Determine the [x, y] coordinate at the center of the cell enclosing the given text.  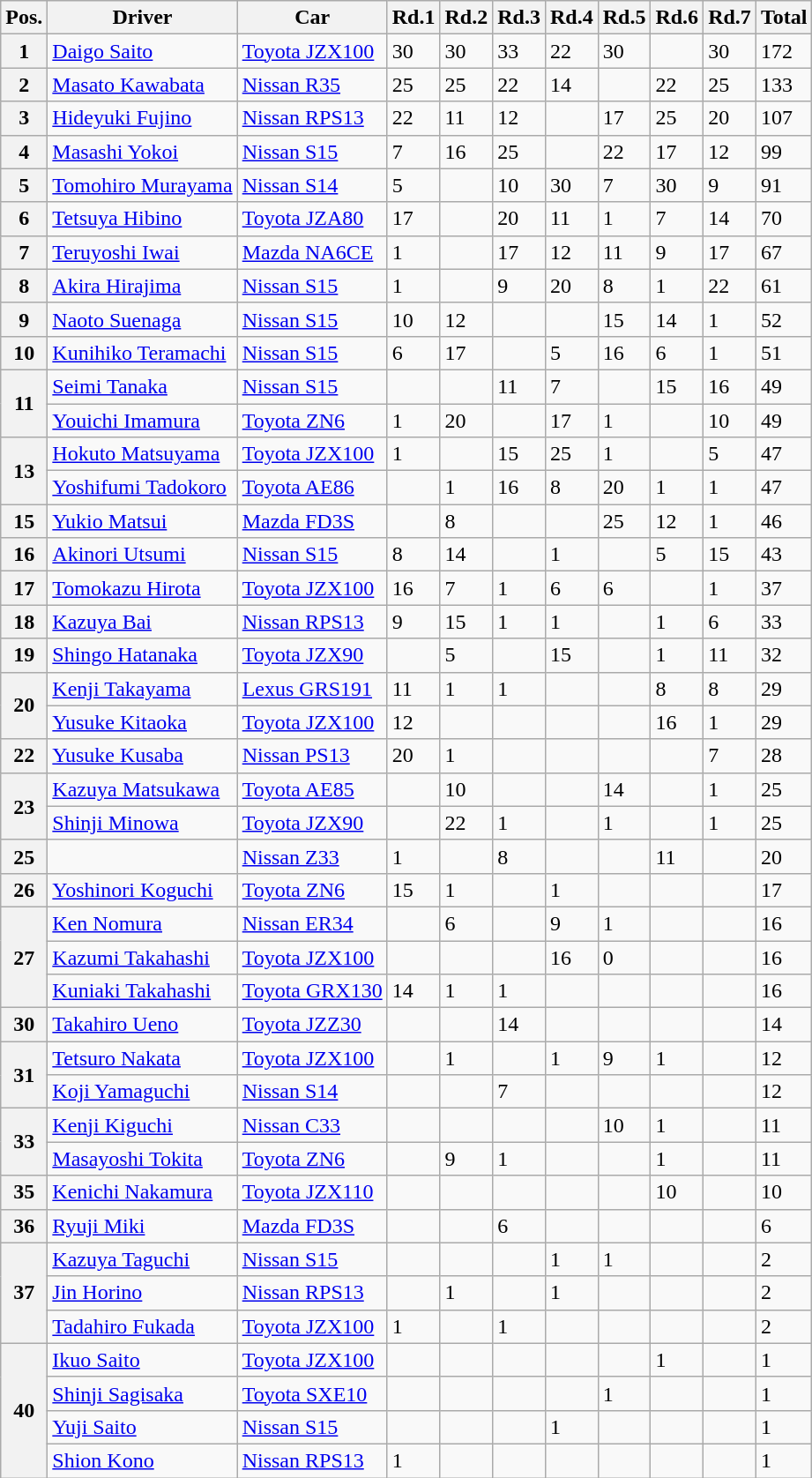
Total [784, 18]
3 [25, 118]
Nissan Z33 [312, 856]
Kunihiko Teramachi [143, 353]
13 [25, 471]
40 [25, 1410]
Tomohiro Murayama [143, 185]
Toyota SXE10 [312, 1393]
0 [624, 957]
Car [312, 18]
27 [25, 957]
Rd.5 [624, 18]
26 [25, 890]
31 [25, 1075]
Rd.2 [466, 18]
43 [784, 555]
36 [25, 1226]
Yusuke Kitaoka [143, 722]
Masashi Yokoi [143, 152]
Yoshifumi Tadokoro [143, 488]
Ken Nomura [143, 923]
107 [784, 118]
Seimi Tanaka [143, 386]
46 [784, 521]
Tetsuro Nakata [143, 1058]
18 [25, 622]
133 [784, 85]
Teruyoshi Iwai [143, 252]
Yuji Saito [143, 1427]
Shion Kono [143, 1460]
23 [25, 806]
Kazuya Taguchi [143, 1259]
Rd.3 [519, 18]
Lexus GRS191 [312, 689]
Naoto Suenaga [143, 319]
61 [784, 286]
Rd.4 [571, 18]
Kenji Kiguchi [143, 1125]
Masayoshi Tokita [143, 1159]
Nissan PS13 [312, 756]
99 [784, 152]
Kazumi Takahashi [143, 957]
Shingo Hatanaka [143, 655]
Rd.7 [730, 18]
51 [784, 353]
Takahiro Ueno [143, 1025]
28 [784, 756]
Tomokazu Hirota [143, 588]
Yusuke Kusaba [143, 756]
172 [784, 51]
Rd.1 [413, 18]
32 [784, 655]
Toyota AE85 [312, 789]
Rd.6 [677, 18]
Tadahiro Fukada [143, 1326]
Kazuya Matsukawa [143, 789]
Toyota JZX110 [312, 1192]
Shinji Minowa [143, 823]
Ryuji Miki [143, 1226]
Akinori Utsumi [143, 555]
Driver [143, 18]
Toyota JZA80 [312, 219]
Nissan ER34 [312, 923]
Daigo Saito [143, 51]
Hokuto Matsuyama [143, 454]
Ikuo Saito [143, 1360]
Yoshinori Koguchi [143, 890]
Hideyuki Fujino [143, 118]
Tetsuya Hibino [143, 219]
Akira Hirajima [143, 286]
Yukio Matsui [143, 521]
Toyota GRX130 [312, 991]
Masato Kawabata [143, 85]
Pos. [25, 18]
19 [25, 655]
4 [25, 152]
52 [784, 319]
70 [784, 219]
Kenichi Nakamura [143, 1192]
Koji Yamaguchi [143, 1092]
35 [25, 1192]
Kenji Takayama [143, 689]
Shinji Sagisaka [143, 1393]
Kazuya Bai [143, 622]
Toyota AE86 [312, 488]
67 [784, 252]
Toyota JZZ30 [312, 1025]
Mazda NA6CE [312, 252]
Nissan R35 [312, 85]
Jin Horino [143, 1293]
91 [784, 185]
Kuniaki Takahashi [143, 991]
Youichi Imamura [143, 421]
Nissan C33 [312, 1125]
